Detect which cell encompasses the target text, then output its [X, Y] center coordinate. 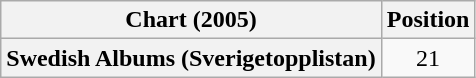
Swedish Albums (Sverigetopplistan) [191, 58]
21 [428, 58]
Position [428, 20]
Chart (2005) [191, 20]
